Detect which cell encompasses the target text, then output its [x, y] center coordinate. 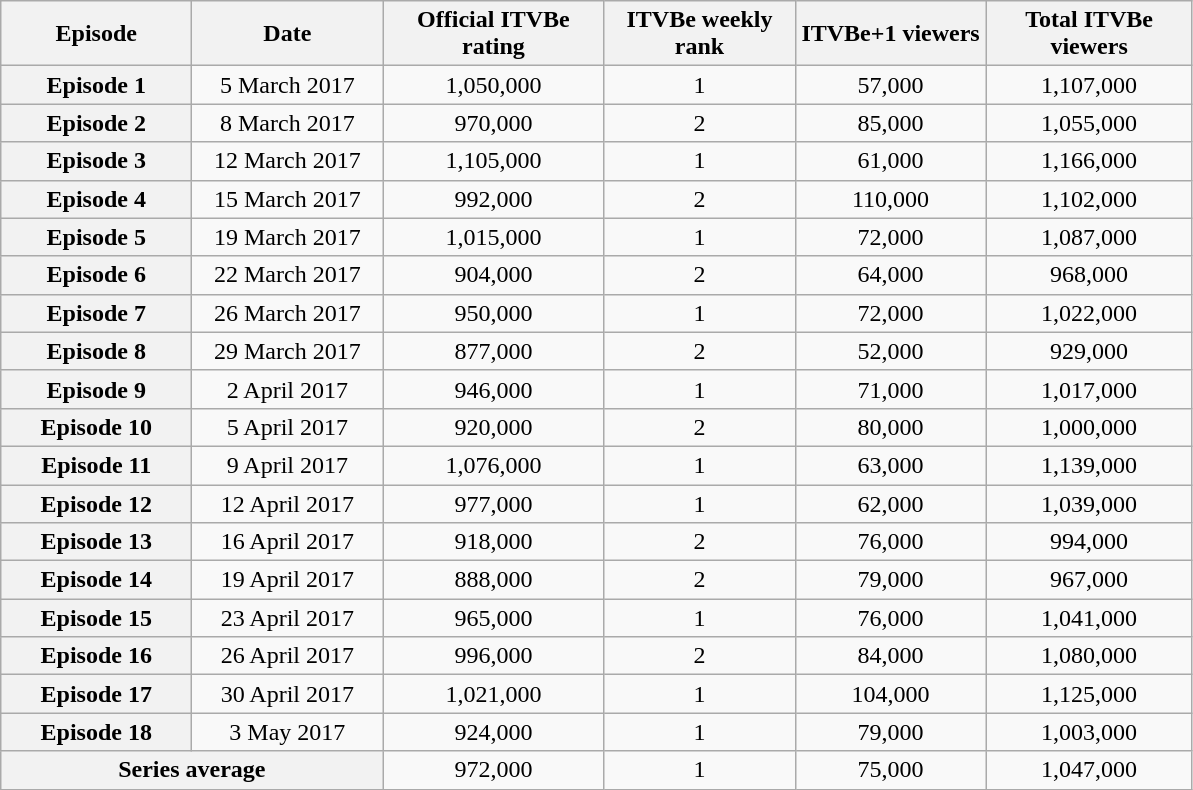
1,125,000 [1089, 694]
Episode 11 [96, 465]
1,076,000 [494, 465]
Episode 6 [96, 275]
19 April 2017 [288, 580]
104,000 [890, 694]
924,000 [494, 732]
1,000,000 [1089, 427]
29 March 2017 [288, 351]
15 March 2017 [288, 199]
71,000 [890, 389]
1,102,000 [1089, 199]
967,000 [1089, 580]
Episode 10 [96, 427]
972,000 [494, 770]
12 March 2017 [288, 161]
994,000 [1089, 542]
Episode 12 [96, 503]
12 April 2017 [288, 503]
1,041,000 [1089, 618]
22 March 2017 [288, 275]
Official ITVBe rating [494, 34]
888,000 [494, 580]
1,021,000 [494, 694]
1,022,000 [1089, 313]
968,000 [1089, 275]
9 April 2017 [288, 465]
5 March 2017 [288, 85]
30 April 2017 [288, 694]
946,000 [494, 389]
62,000 [890, 503]
992,000 [494, 199]
5 April 2017 [288, 427]
57,000 [890, 85]
1,166,000 [1089, 161]
Episode 9 [96, 389]
ITVBe+1 viewers [890, 34]
110,000 [890, 199]
1,087,000 [1089, 237]
Series average [192, 770]
3 May 2017 [288, 732]
1,055,000 [1089, 123]
970,000 [494, 123]
61,000 [890, 161]
1,107,000 [1089, 85]
904,000 [494, 275]
950,000 [494, 313]
Episode 13 [96, 542]
977,000 [494, 503]
19 March 2017 [288, 237]
1,050,000 [494, 85]
23 April 2017 [288, 618]
Episode 16 [96, 656]
Episode 1 [96, 85]
1,080,000 [1089, 656]
1,047,000 [1089, 770]
965,000 [494, 618]
918,000 [494, 542]
Episode 14 [96, 580]
Episode 4 [96, 199]
2 April 2017 [288, 389]
996,000 [494, 656]
1,015,000 [494, 237]
26 March 2017 [288, 313]
Episode 2 [96, 123]
Episode 18 [96, 732]
ITVBe weekly rank [700, 34]
Episode 7 [96, 313]
85,000 [890, 123]
877,000 [494, 351]
16 April 2017 [288, 542]
929,000 [1089, 351]
Episode 5 [96, 237]
Episode 8 [96, 351]
Date [288, 34]
64,000 [890, 275]
52,000 [890, 351]
1,017,000 [1089, 389]
80,000 [890, 427]
Episode 17 [96, 694]
920,000 [494, 427]
Episode [96, 34]
63,000 [890, 465]
1,105,000 [494, 161]
8 March 2017 [288, 123]
Episode 15 [96, 618]
1,039,000 [1089, 503]
1,139,000 [1089, 465]
Total ITVBe viewers [1089, 34]
26 April 2017 [288, 656]
Episode 3 [96, 161]
75,000 [890, 770]
1,003,000 [1089, 732]
84,000 [890, 656]
